Identify which cell holds the provided text, then report its (X, Y) central coordinate. 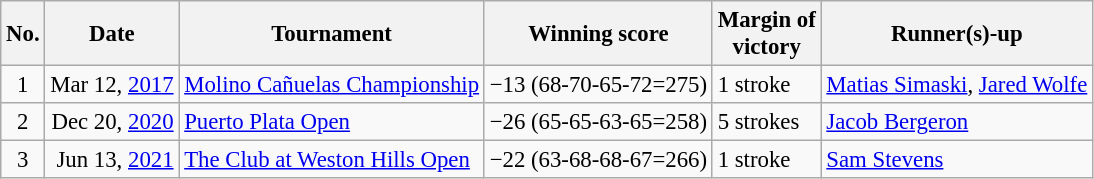
Jun 13, 2021 (112, 160)
Molino Cañuelas Championship (332, 85)
Runner(s)-up (957, 34)
No. (23, 34)
−22 (63-68-68-67=266) (598, 160)
Mar 12, 2017 (112, 85)
The Club at Weston Hills Open (332, 160)
5 strokes (766, 122)
Date (112, 34)
Sam Stevens (957, 160)
Winning score (598, 34)
Jacob Bergeron (957, 122)
Margin ofvictory (766, 34)
Puerto Plata Open (332, 122)
Matias Simaski, Jared Wolfe (957, 85)
3 (23, 160)
2 (23, 122)
Tournament (332, 34)
−26 (65-65-63-65=258) (598, 122)
−13 (68-70-65-72=275) (598, 85)
1 (23, 85)
Dec 20, 2020 (112, 122)
